Scan for the cell matching the given text and deliver its (x, y) coordinate at center. 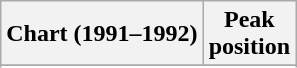
Chart (1991–1992) (102, 34)
Peakposition (249, 34)
